Identify which cell holds the provided text, then report its (x, y) central coordinate. 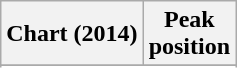
Peakposition (189, 34)
Chart (2014) (72, 34)
